Return [X, Y] of the center of cell containing provided text 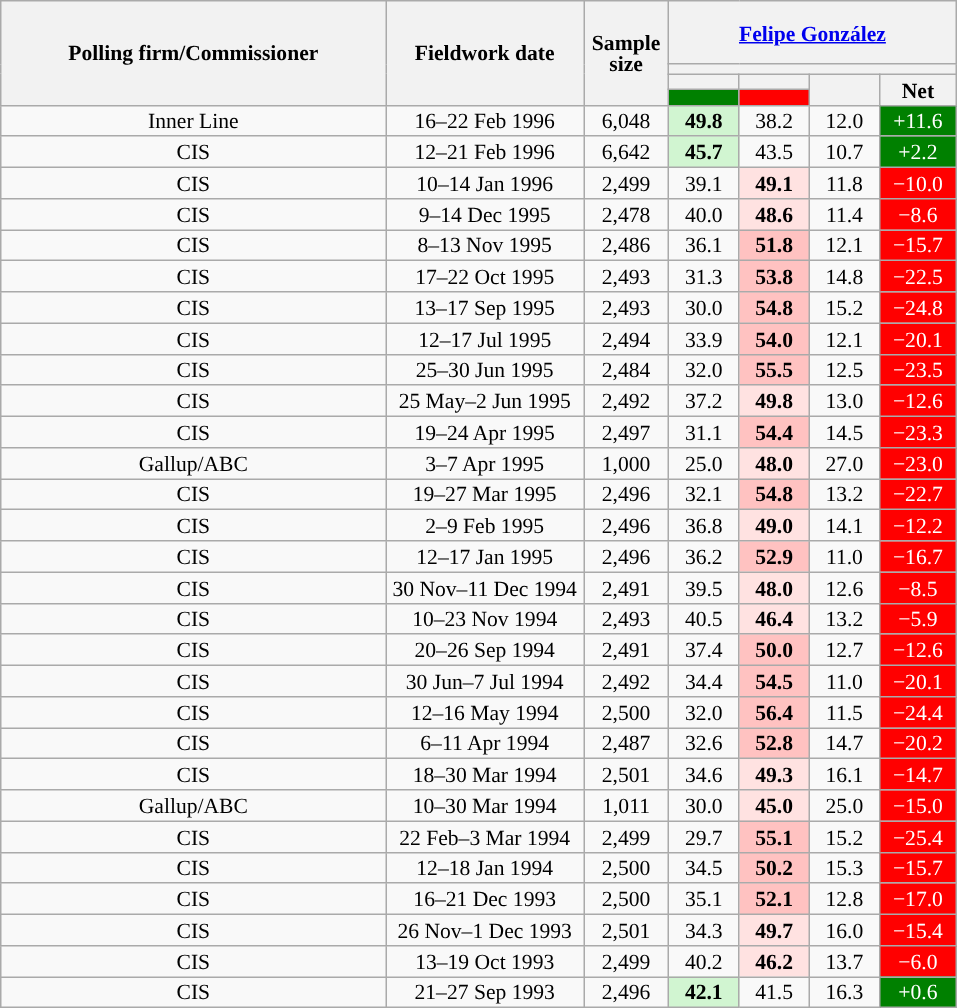
−16.7 [918, 556]
52.1 [774, 900]
50.2 [774, 868]
−14.7 [918, 774]
55.1 [774, 836]
13–17 Sep 1995 [485, 308]
36.2 [704, 556]
37.4 [704, 650]
14.8 [844, 276]
−17.0 [918, 900]
16–22 Feb 1996 [485, 120]
40.0 [704, 214]
12–16 May 1994 [485, 712]
32.6 [704, 744]
14.5 [844, 432]
48.6 [774, 214]
3–7 Apr 1995 [485, 464]
12–17 Jan 1995 [485, 556]
−23.3 [918, 432]
25–30 Jun 1995 [485, 370]
26 Nov–1 Dec 1993 [485, 930]
−12.2 [918, 526]
12.6 [844, 588]
10.7 [844, 152]
Sample size [626, 53]
43.5 [774, 152]
2–9 Feb 1995 [485, 526]
13.7 [844, 962]
2,484 [626, 370]
2,497 [626, 432]
−8.5 [918, 588]
Fieldwork date [485, 53]
16.1 [844, 774]
54.5 [774, 682]
−22.5 [918, 276]
50.0 [774, 650]
27.0 [844, 464]
46.4 [774, 618]
36.8 [704, 526]
49.7 [774, 930]
52.9 [774, 556]
46.2 [774, 962]
32.1 [704, 494]
11.8 [844, 184]
12.8 [844, 900]
−23.5 [918, 370]
11.4 [844, 214]
−10.0 [918, 184]
29.7 [704, 836]
49.0 [774, 526]
−5.9 [918, 618]
−23.0 [918, 464]
35.1 [704, 900]
54.4 [774, 432]
6,642 [626, 152]
30 Jun–7 Jul 1994 [485, 682]
22 Feb–3 Mar 1994 [485, 836]
2,494 [626, 338]
31.1 [704, 432]
45.7 [704, 152]
−24.8 [918, 308]
6,048 [626, 120]
13.0 [844, 402]
56.4 [774, 712]
30 Nov–11 Dec 1994 [485, 588]
12–21 Feb 1996 [485, 152]
Felipe González [813, 32]
12–17 Jul 1995 [485, 338]
14.7 [844, 744]
10–14 Jan 1996 [485, 184]
6–11 Apr 1994 [485, 744]
53.8 [774, 276]
+2.2 [918, 152]
14.1 [844, 526]
15.3 [844, 868]
19–27 Mar 1995 [485, 494]
12.5 [844, 370]
2,486 [626, 246]
25 May–2 Jun 1995 [485, 402]
−6.0 [918, 962]
10–23 Nov 1994 [485, 618]
34.3 [704, 930]
36.1 [704, 246]
18–30 Mar 1994 [485, 774]
34.6 [704, 774]
39.5 [704, 588]
39.1 [704, 184]
1,000 [626, 464]
21–27 Sep 1993 [485, 992]
+0.6 [918, 992]
−22.7 [918, 494]
12.7 [844, 650]
Inner Line [194, 120]
9–14 Dec 1995 [485, 214]
Net [918, 90]
34.4 [704, 682]
54.0 [774, 338]
12.0 [844, 120]
10–30 Mar 1994 [485, 806]
52.8 [774, 744]
42.1 [704, 992]
16.0 [844, 930]
12–18 Jan 1994 [485, 868]
40.5 [704, 618]
19–24 Apr 1995 [485, 432]
8–13 Nov 1995 [485, 246]
41.5 [774, 992]
16.3 [844, 992]
16–21 Dec 1993 [485, 900]
49.1 [774, 184]
+11.6 [918, 120]
37.2 [704, 402]
1,011 [626, 806]
−8.6 [918, 214]
2,487 [626, 744]
20–26 Sep 1994 [485, 650]
38.2 [774, 120]
−15.4 [918, 930]
−20.2 [918, 744]
40.2 [704, 962]
−25.4 [918, 836]
31.3 [704, 276]
17–22 Oct 1995 [485, 276]
49.3 [774, 774]
2,478 [626, 214]
33.9 [704, 338]
55.5 [774, 370]
51.8 [774, 246]
−24.4 [918, 712]
11.5 [844, 712]
34.5 [704, 868]
−15.0 [918, 806]
Polling firm/Commissioner [194, 53]
13–19 Oct 1993 [485, 962]
45.0 [774, 806]
